Return (x, y) of the center of cell containing provided text 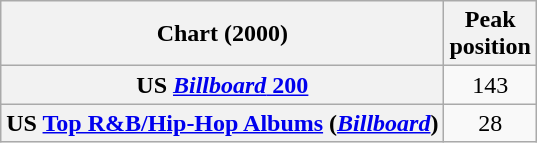
US Billboard 200 (222, 85)
143 (490, 85)
Peak position (490, 34)
28 (490, 123)
US Top R&B/Hip-Hop Albums (Billboard) (222, 123)
Chart (2000) (222, 34)
